From the cell containing the given text, extract its center point as [X, Y] coordinate. 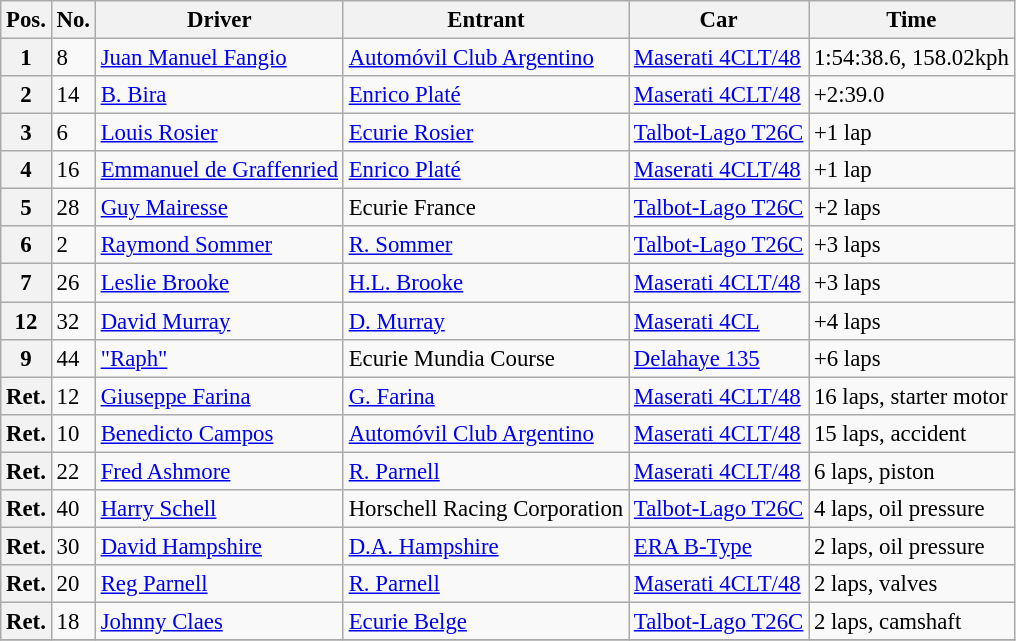
Juan Manuel Fangio [219, 58]
44 [73, 358]
22 [73, 471]
R. Sommer [486, 245]
Raymond Sommer [219, 245]
+4 laps [912, 321]
D. Murray [486, 321]
Benedicto Campos [219, 433]
26 [73, 283]
8 [73, 58]
Harry Schell [219, 509]
Guy Mairesse [219, 208]
1:54:38.6, 158.02kph [912, 58]
Giuseppe Farina [219, 396]
Louis Rosier [219, 133]
7 [26, 283]
16 [73, 170]
ERA B-Type [719, 546]
Pos. [26, 20]
6 laps, piston [912, 471]
David Murray [219, 321]
2 laps, valves [912, 584]
20 [73, 584]
3 [26, 133]
+6 laps [912, 358]
32 [73, 321]
15 laps, accident [912, 433]
30 [73, 546]
28 [73, 208]
18 [73, 621]
Maserati 4CL [719, 321]
2 laps, camshaft [912, 621]
16 laps, starter motor [912, 396]
Reg Parnell [219, 584]
+2 laps [912, 208]
Ecurie France [486, 208]
D.A. Hampshire [486, 546]
Ecurie Belge [486, 621]
4 [26, 170]
Emmanuel de Graffenried [219, 170]
Ecurie Mundia Course [486, 358]
G. Farina [486, 396]
H.L. Brooke [486, 283]
14 [73, 95]
1 [26, 58]
40 [73, 509]
Time [912, 20]
2 laps, oil pressure [912, 546]
David Hampshire [219, 546]
Horschell Racing Corporation [486, 509]
"Raph" [219, 358]
+2:39.0 [912, 95]
Ecurie Rosier [486, 133]
No. [73, 20]
Leslie Brooke [219, 283]
10 [73, 433]
Delahaye 135 [719, 358]
5 [26, 208]
Entrant [486, 20]
Fred Ashmore [219, 471]
B. Bira [219, 95]
4 laps, oil pressure [912, 509]
Driver [219, 20]
9 [26, 358]
Johnny Claes [219, 621]
Car [719, 20]
